Return the [x, y] coordinate for the center point of the cell that contains the specified text.  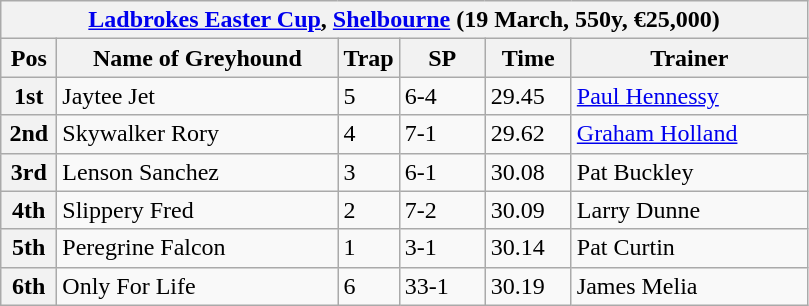
Trap [368, 58]
Graham Holland [689, 134]
Pos [29, 58]
Pat Buckley [689, 172]
Only For Life [198, 286]
1 [368, 248]
Jaytee Jet [198, 96]
33-1 [442, 286]
2 [368, 210]
3-1 [442, 248]
7-1 [442, 134]
SP [442, 58]
7-2 [442, 210]
29.62 [528, 134]
3 [368, 172]
Name of Greyhound [198, 58]
Trainer [689, 58]
6 [368, 286]
30.19 [528, 286]
4th [29, 210]
Lenson Sanchez [198, 172]
Paul Hennessy [689, 96]
Larry Dunne [689, 210]
2nd [29, 134]
3rd [29, 172]
30.14 [528, 248]
Time [528, 58]
29.45 [528, 96]
30.08 [528, 172]
4 [368, 134]
6-1 [442, 172]
1st [29, 96]
6-4 [442, 96]
Peregrine Falcon [198, 248]
James Melia [689, 286]
Pat Curtin [689, 248]
5th [29, 248]
5 [368, 96]
30.09 [528, 210]
Skywalker Rory [198, 134]
Slippery Fred [198, 210]
6th [29, 286]
Ladbrokes Easter Cup, Shelbourne (19 March, 550y, €25,000) [404, 20]
